Detect which cell encompasses the target text, then output its (X, Y) center coordinate. 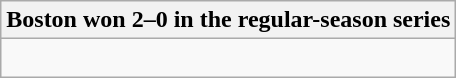
Boston won 2–0 in the regular-season series (228, 20)
